Pinpoint the cell where the given text exists, returning its (X, Y) midpoint coordinate. 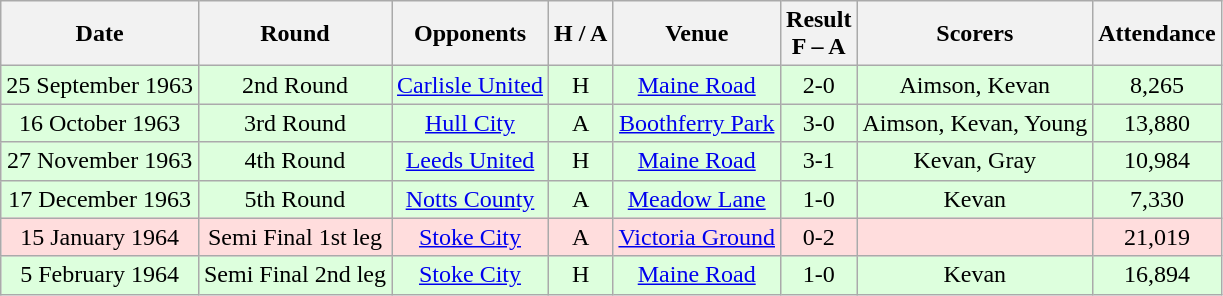
10,984 (1157, 161)
Aimson, Kevan, Young (975, 123)
16 October 1963 (100, 123)
Semi Final 2nd leg (294, 275)
ResultF – A (819, 34)
Aimson, Kevan (975, 85)
Venue (697, 34)
25 September 1963 (100, 85)
2-0 (819, 85)
Boothferry Park (697, 123)
Kevan, Gray (975, 161)
Date (100, 34)
H / A (581, 34)
16,894 (1157, 275)
3-1 (819, 161)
2nd Round (294, 85)
Leeds United (470, 161)
Victoria Ground (697, 237)
Semi Final 1st leg (294, 237)
Attendance (1157, 34)
8,265 (1157, 85)
3rd Round (294, 123)
5 February 1964 (100, 275)
Notts County (470, 199)
Round (294, 34)
3-0 (819, 123)
13,880 (1157, 123)
7,330 (1157, 199)
15 January 1964 (100, 237)
Opponents (470, 34)
Carlisle United (470, 85)
21,019 (1157, 237)
0-2 (819, 237)
27 November 1963 (100, 161)
5th Round (294, 199)
Scorers (975, 34)
Meadow Lane (697, 199)
4th Round (294, 161)
17 December 1963 (100, 199)
Hull City (470, 123)
